Locate the cell with the specified text and output its [x, y] center coordinate. 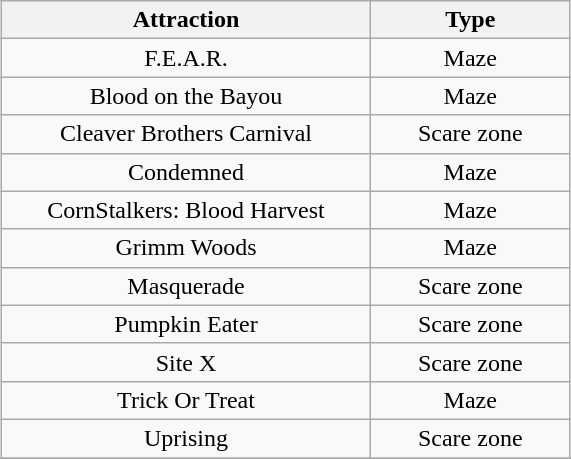
Blood on the Bayou [186, 96]
Attraction [186, 20]
Condemned [186, 172]
Pumpkin Eater [186, 324]
Masquerade [186, 286]
Grimm Woods [186, 248]
CornStalkers: Blood Harvest [186, 210]
Uprising [186, 438]
Trick Or Treat [186, 400]
F.E.A.R. [186, 58]
Site X [186, 362]
Type [470, 20]
Cleaver Brothers Carnival [186, 134]
